Capture the cell that displays the provided text and extract its [x, y] central coordinate. 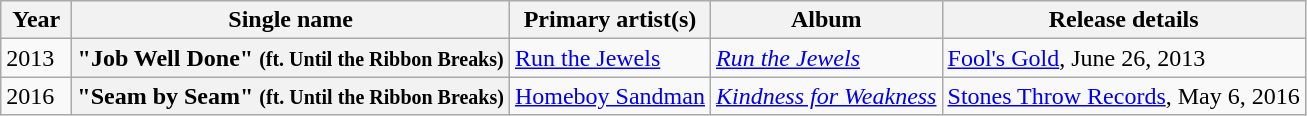
Release details [1124, 20]
"Seam by Seam" (ft. Until the Ribbon Breaks) [291, 96]
Kindness for Weakness [826, 96]
"Job Well Done" (ft. Until the Ribbon Breaks) [291, 58]
2016 [36, 96]
Fool's Gold, June 26, 2013 [1124, 58]
2013 [36, 58]
Year [36, 20]
Single name [291, 20]
Stones Throw Records, May 6, 2016 [1124, 96]
Homeboy Sandman [610, 96]
Album [826, 20]
Primary artist(s) [610, 20]
